Return (X, Y) of the center of cell containing provided text 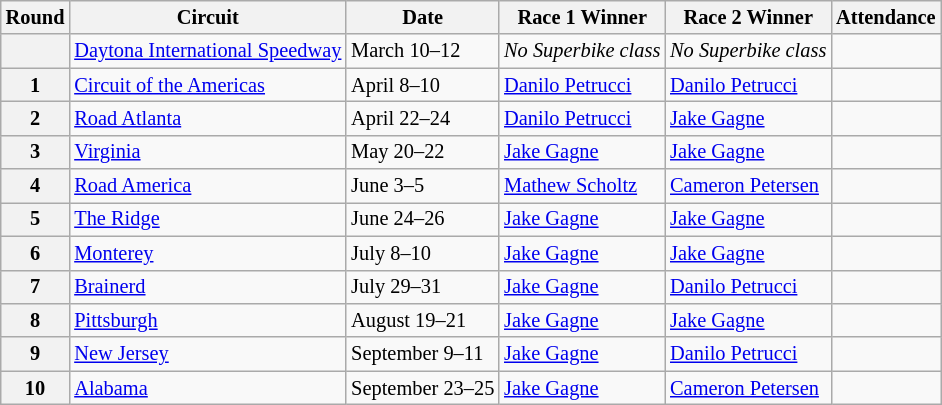
Monterey (208, 253)
September 9–11 (422, 354)
Date (422, 17)
9 (36, 354)
Circuit of the Americas (208, 85)
Race 2 Winner (748, 17)
April 22–24 (422, 118)
May 20–22 (422, 152)
August 19–21 (422, 320)
10 (36, 388)
June 24–26 (422, 219)
Daytona International Speedway (208, 51)
April 8–10 (422, 85)
Alabama (208, 388)
Circuit (208, 17)
1 (36, 85)
5 (36, 219)
7 (36, 287)
Round (36, 17)
Attendance (886, 17)
Road America (208, 186)
4 (36, 186)
2 (36, 118)
September 23–25 (422, 388)
July 29–31 (422, 287)
March 10–12 (422, 51)
June 3–5 (422, 186)
New Jersey (208, 354)
July 8–10 (422, 253)
8 (36, 320)
Road Atlanta (208, 118)
Brainerd (208, 287)
3 (36, 152)
Virginia (208, 152)
The Ridge (208, 219)
Mathew Scholtz (582, 186)
6 (36, 253)
Pittsburgh (208, 320)
Race 1 Winner (582, 17)
